Return the (X, Y) coordinate for the center point of the cell that contains the specified text.  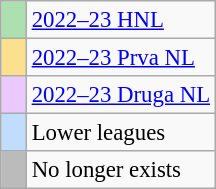
No longer exists (120, 170)
2022–23 HNL (120, 20)
Lower leagues (120, 133)
2022–23 Prva NL (120, 58)
2022–23 Druga NL (120, 95)
